Scan for the cell matching the given text and deliver its (X, Y) coordinate at center. 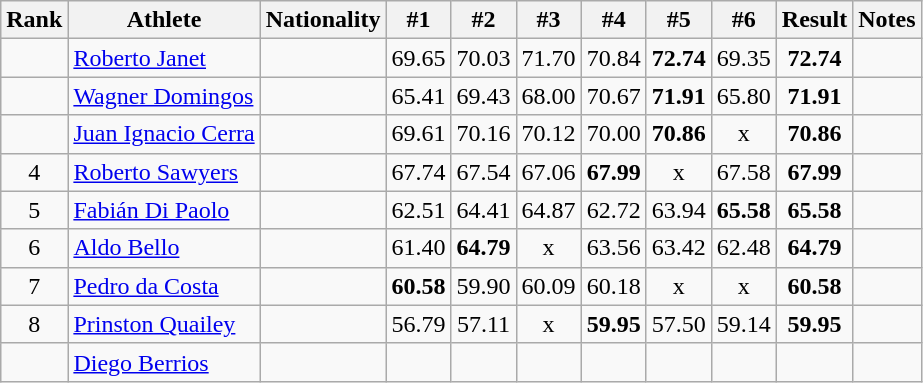
Roberto Sawyers (164, 172)
#4 (614, 20)
Pedro da Costa (164, 286)
59.90 (484, 286)
63.56 (614, 248)
67.74 (418, 172)
65.80 (744, 96)
65.41 (418, 96)
57.50 (678, 324)
67.54 (484, 172)
Wagner Domingos (164, 96)
Notes (887, 20)
70.12 (548, 134)
60.09 (548, 286)
62.48 (744, 248)
62.51 (418, 210)
70.84 (614, 58)
69.43 (484, 96)
Diego Berrios (164, 362)
63.42 (678, 248)
69.61 (418, 134)
Fabián Di Paolo (164, 210)
61.40 (418, 248)
70.00 (614, 134)
Result (814, 20)
67.58 (744, 172)
4 (34, 172)
5 (34, 210)
8 (34, 324)
Juan Ignacio Cerra (164, 134)
Roberto Janet (164, 58)
59.14 (744, 324)
Prinston Quailey (164, 324)
69.65 (418, 58)
Nationality (323, 20)
63.94 (678, 210)
71.70 (548, 58)
#3 (548, 20)
#6 (744, 20)
69.35 (744, 58)
Rank (34, 20)
68.00 (548, 96)
#1 (418, 20)
64.41 (484, 210)
70.67 (614, 96)
#5 (678, 20)
Athlete (164, 20)
6 (34, 248)
Aldo Bello (164, 248)
70.03 (484, 58)
70.16 (484, 134)
60.18 (614, 286)
64.87 (548, 210)
#2 (484, 20)
62.72 (614, 210)
7 (34, 286)
67.06 (548, 172)
56.79 (418, 324)
57.11 (484, 324)
